Return (X, Y) of the center of cell containing provided text 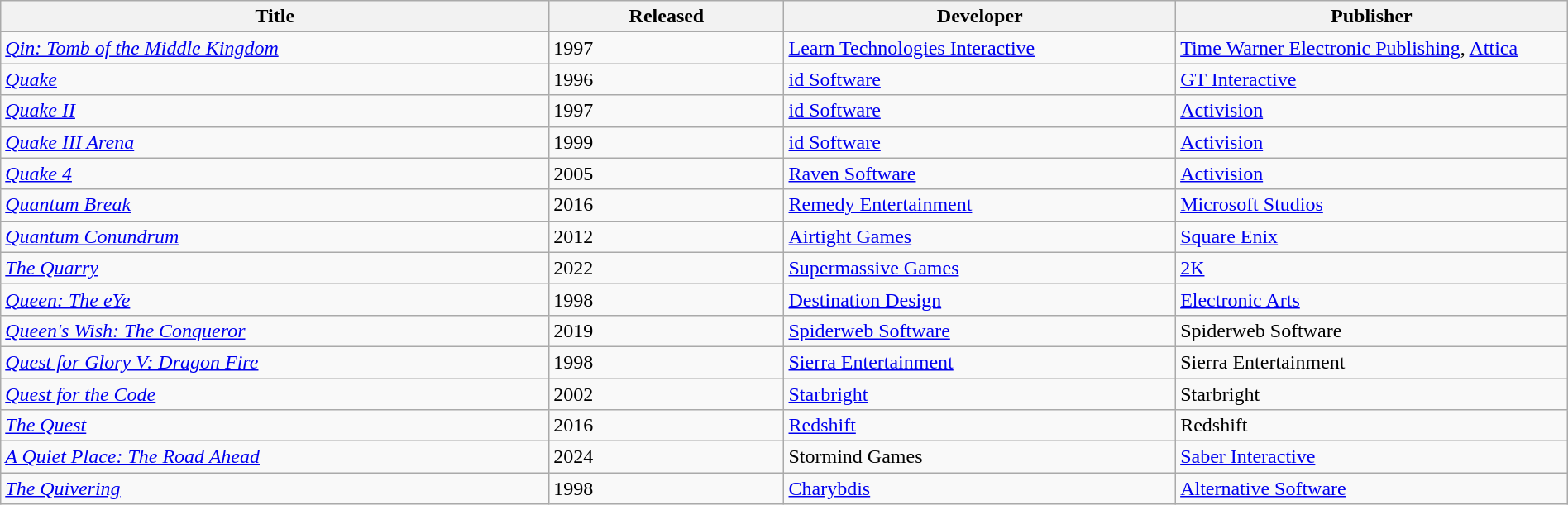
2005 (667, 174)
A Quiet Place: The Road Ahead (275, 457)
Square Enix (1372, 236)
Queen's Wish: The Conqueror (275, 331)
Quake (275, 79)
Electronic Arts (1372, 299)
Microsoft Studios (1372, 205)
1996 (667, 79)
Quest for Glory V: Dragon Fire (275, 362)
Destination Design (980, 299)
Learn Technologies Interactive (980, 48)
2019 (667, 331)
2K (1372, 268)
Queen: The eYe (275, 299)
Quake III Arena (275, 142)
The Quivering (275, 488)
Stormind Games (980, 457)
Charybdis (980, 488)
Qin: Tomb of the Middle Kingdom (275, 48)
1999 (667, 142)
Quake II (275, 111)
Remedy Entertainment (980, 205)
Quantum Break (275, 205)
Publisher (1372, 17)
Time Warner Electronic Publishing, Attica (1372, 48)
The Quest (275, 426)
2002 (667, 394)
2012 (667, 236)
Released (667, 17)
2024 (667, 457)
Raven Software (980, 174)
The Quarry (275, 268)
Developer (980, 17)
Airtight Games (980, 236)
GT Interactive (1372, 79)
Title (275, 17)
2022 (667, 268)
Alternative Software (1372, 488)
Quantum Conundrum (275, 236)
Quake 4 (275, 174)
Quest for the Code (275, 394)
Supermassive Games (980, 268)
Saber Interactive (1372, 457)
